Capture the cell that displays the provided text and extract its (X, Y) central coordinate. 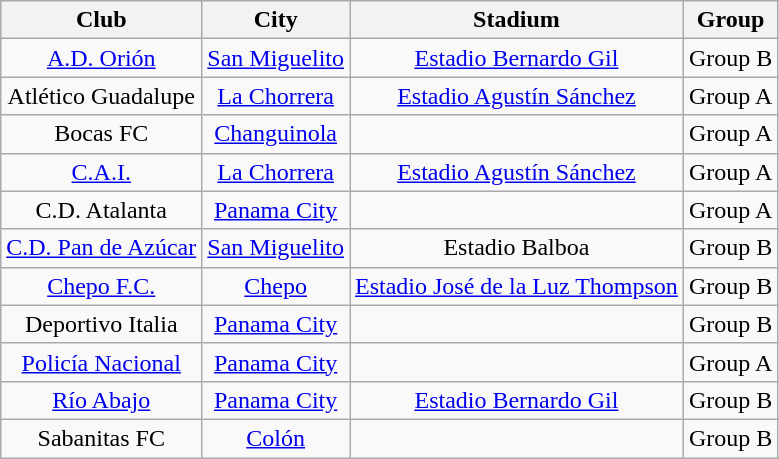
Bocas FC (102, 134)
Group (730, 20)
Atlético Guadalupe (102, 96)
C.D. Atalanta (102, 210)
A.D. Orión (102, 58)
Club (102, 20)
Changuinola (276, 134)
Estadio Balboa (517, 248)
C.A.I. (102, 172)
Estadio José de la Luz Thompson (517, 286)
Deportivo Italia (102, 324)
Chepo F.C. (102, 286)
Río Abajo (102, 400)
Policía Nacional (102, 362)
C.D. Pan de Azúcar (102, 248)
Stadium (517, 20)
Sabanitas FC (102, 438)
City (276, 20)
Chepo (276, 286)
Colón (276, 438)
